Determine the [x, y] coordinate at the center of the cell enclosing the given text.  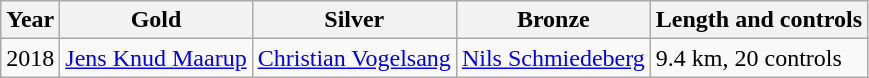
9.4 km, 20 controls [758, 58]
Year [30, 20]
2018 [30, 58]
Bronze [553, 20]
Length and controls [758, 20]
Nils Schmiedeberg [553, 58]
Silver [354, 20]
Christian Vogelsang [354, 58]
Gold [156, 20]
Jens Knud Maarup [156, 58]
